Extract the (x, y) coordinate from the center of the cell holding the provided text.  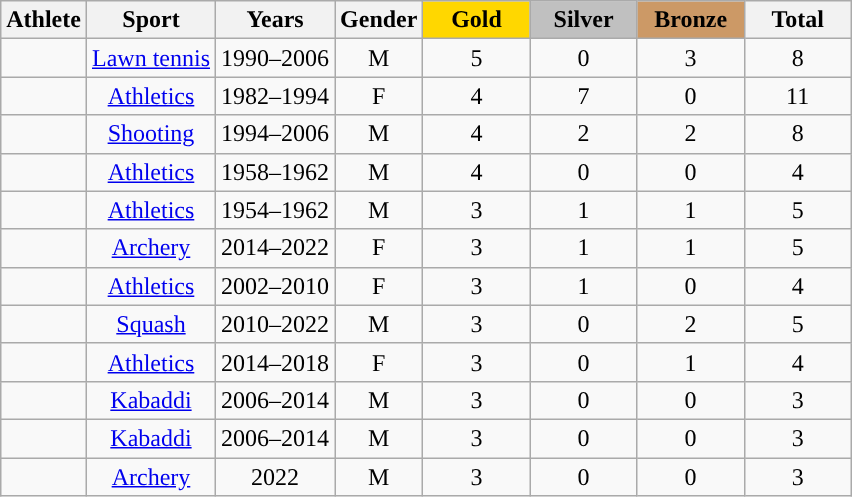
Years (276, 20)
Gender (379, 20)
2010–2022 (276, 324)
Shooting (150, 134)
Sport (150, 20)
1958–1962 (276, 172)
11 (798, 96)
Gold (476, 20)
1990–2006 (276, 58)
1982–1994 (276, 96)
Athlete (44, 20)
7 (584, 96)
2002–2010 (276, 286)
Squash (150, 324)
1994–2006 (276, 134)
Bronze (690, 20)
Silver (584, 20)
Total (798, 20)
2022 (276, 477)
1954–1962 (276, 210)
Lawn tennis (150, 58)
2014–2022 (276, 248)
2014–2018 (276, 362)
